Search for the cell housing the specified text and yield its (X, Y) center coordinate. 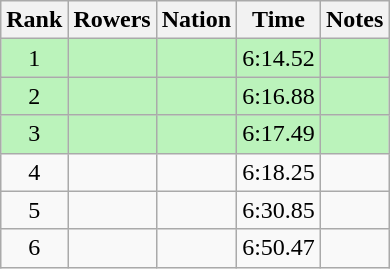
Nation (196, 20)
Time (279, 20)
6:17.49 (279, 134)
5 (34, 210)
1 (34, 58)
6 (34, 248)
6:30.85 (279, 210)
4 (34, 172)
6:14.52 (279, 58)
Rowers (112, 20)
2 (34, 96)
3 (34, 134)
Notes (354, 20)
6:16.88 (279, 96)
Rank (34, 20)
6:50.47 (279, 248)
6:18.25 (279, 172)
